Capture the cell that displays the provided text and extract its (X, Y) central coordinate. 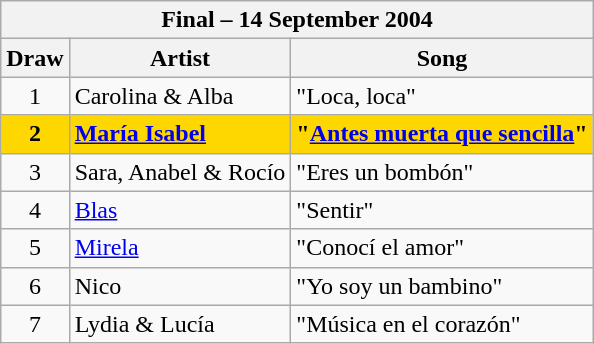
"Loca, loca" (442, 96)
Sara, Anabel & Rocío (180, 172)
6 (35, 286)
3 (35, 172)
5 (35, 248)
"Música en el corazón" (442, 324)
María Isabel (180, 134)
4 (35, 210)
2 (35, 134)
Final – 14 September 2004 (297, 20)
"Antes muerta que sencilla" (442, 134)
Blas (180, 210)
Mirela (180, 248)
Artist (180, 58)
Song (442, 58)
Lydia & Lucía (180, 324)
1 (35, 96)
"Conocí el amor" (442, 248)
Draw (35, 58)
7 (35, 324)
Nico (180, 286)
"Sentir" (442, 210)
"Yo soy un bambino" (442, 286)
Carolina & Alba (180, 96)
"Eres un bombón" (442, 172)
